Extract the [X, Y] coordinate from the center of the cell holding the provided text.  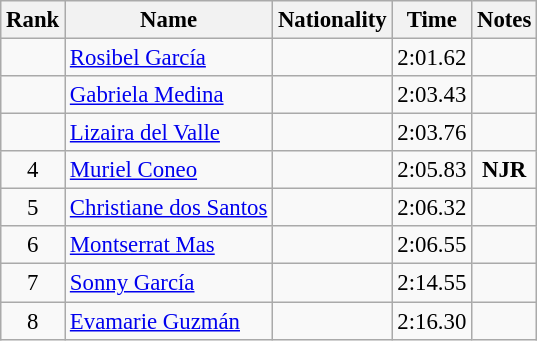
6 [33, 245]
2:03.43 [432, 95]
Montserrat Mas [169, 245]
2:05.83 [432, 170]
Lizaira del Valle [169, 133]
Name [169, 20]
2:01.62 [432, 58]
Sonny García [169, 283]
Muriel Coneo [169, 170]
2:16.30 [432, 321]
Gabriela Medina [169, 95]
2:06.55 [432, 245]
2:06.32 [432, 208]
Christiane dos Santos [169, 208]
5 [33, 208]
4 [33, 170]
Rank [33, 20]
7 [33, 283]
Notes [504, 20]
8 [33, 321]
2:03.76 [432, 133]
Evamarie Guzmán [169, 321]
Nationality [332, 20]
Time [432, 20]
Rosibel García [169, 58]
2:14.55 [432, 283]
NJR [504, 170]
